From the cell containing the given text, extract its center point as (x, y) coordinate. 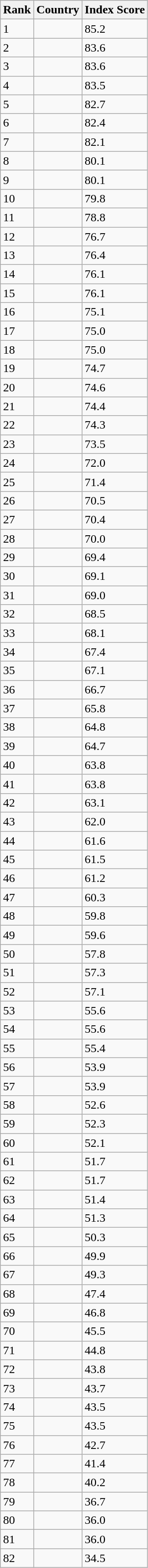
69.1 (115, 576)
22 (17, 425)
82.4 (115, 123)
36 (17, 690)
53 (17, 1010)
74 (17, 1407)
38 (17, 727)
36.7 (115, 1502)
76.7 (115, 237)
82.7 (115, 104)
15 (17, 293)
69.4 (115, 558)
79.8 (115, 198)
64.8 (115, 727)
19 (17, 369)
11 (17, 217)
41.4 (115, 1464)
85.2 (115, 29)
43 (17, 821)
6 (17, 123)
48 (17, 916)
52.3 (115, 1124)
40.2 (115, 1483)
81 (17, 1539)
46 (17, 878)
43.8 (115, 1369)
49.9 (115, 1256)
80 (17, 1520)
Country (58, 10)
37 (17, 708)
4 (17, 85)
50 (17, 954)
31 (17, 595)
1 (17, 29)
50.3 (115, 1237)
67.4 (115, 652)
61.6 (115, 841)
57.8 (115, 954)
Index Score (115, 10)
59 (17, 1124)
30 (17, 576)
60.3 (115, 897)
73 (17, 1388)
82 (17, 1558)
43.7 (115, 1388)
29 (17, 558)
64 (17, 1218)
13 (17, 255)
42 (17, 803)
49.3 (115, 1275)
71.4 (115, 482)
75.1 (115, 312)
9 (17, 180)
62 (17, 1181)
45 (17, 860)
61.5 (115, 860)
75 (17, 1426)
49 (17, 935)
51 (17, 973)
46.8 (115, 1313)
39 (17, 746)
55 (17, 1048)
41 (17, 784)
44.8 (115, 1350)
69 (17, 1313)
18 (17, 350)
52.6 (115, 1105)
52 (17, 992)
16 (17, 312)
74.7 (115, 369)
57 (17, 1086)
34.5 (115, 1558)
71 (17, 1350)
61.2 (115, 878)
10 (17, 198)
40 (17, 765)
72.0 (115, 463)
60 (17, 1142)
63 (17, 1199)
5 (17, 104)
26 (17, 501)
67 (17, 1275)
35 (17, 671)
28 (17, 538)
52.1 (115, 1142)
33 (17, 633)
27 (17, 519)
73.5 (115, 444)
25 (17, 482)
65.8 (115, 708)
64.7 (115, 746)
51.3 (115, 1218)
70.0 (115, 538)
76 (17, 1445)
68 (17, 1294)
63.1 (115, 803)
55.4 (115, 1048)
32 (17, 614)
70.4 (115, 519)
79 (17, 1502)
66 (17, 1256)
47.4 (115, 1294)
68.5 (115, 614)
68.1 (115, 633)
72 (17, 1369)
8 (17, 161)
45.5 (115, 1331)
Rank (17, 10)
82.1 (115, 142)
7 (17, 142)
83.5 (115, 85)
66.7 (115, 690)
2 (17, 48)
65 (17, 1237)
24 (17, 463)
57.1 (115, 992)
62.0 (115, 821)
61 (17, 1162)
12 (17, 237)
59.6 (115, 935)
58 (17, 1105)
20 (17, 387)
56 (17, 1067)
14 (17, 274)
21 (17, 406)
42.7 (115, 1445)
54 (17, 1029)
78.8 (115, 217)
59.8 (115, 916)
3 (17, 66)
57.3 (115, 973)
77 (17, 1464)
70 (17, 1331)
51.4 (115, 1199)
70.5 (115, 501)
17 (17, 331)
78 (17, 1483)
69.0 (115, 595)
44 (17, 841)
23 (17, 444)
74.3 (115, 425)
74.4 (115, 406)
76.4 (115, 255)
47 (17, 897)
34 (17, 652)
67.1 (115, 671)
74.6 (115, 387)
